For the text-containing cell, return its midpoint in [X, Y] coordinate format. 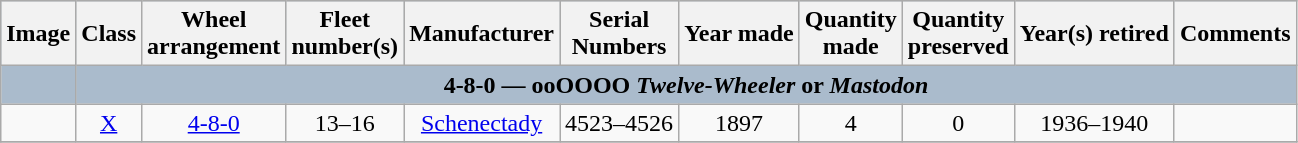
4523–4526 [620, 123]
0 [958, 123]
Image [38, 34]
Fleetnumber(s) [345, 34]
SerialNumbers [620, 34]
13–16 [345, 123]
1897 [740, 123]
1936–1940 [1094, 123]
Class [109, 34]
4-8-0 — ooOOOO Twelve-Wheeler or Mastodon [686, 85]
X [109, 123]
4-8-0 [214, 123]
Quantitymade [850, 34]
Wheelarrangement [214, 34]
Comments [1235, 34]
Manufacturer [482, 34]
Year(s) retired [1094, 34]
Quantitypreserved [958, 34]
Schenectady [482, 123]
4 [850, 123]
Year made [740, 34]
